Return the [X, Y] coordinate for the center point of the cell that contains the specified text.  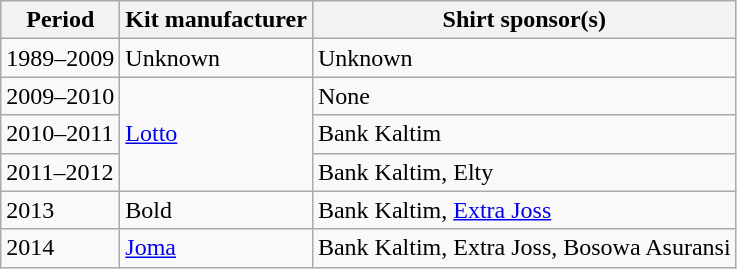
2009–2010 [60, 96]
1989–2009 [60, 58]
Lotto [216, 134]
Joma [216, 248]
Bank Kaltim, Extra Joss, Bosowa Asuransi [524, 248]
Bold [216, 210]
Bank Kaltim, Extra Joss [524, 210]
Period [60, 20]
None [524, 96]
2014 [60, 248]
Kit manufacturer [216, 20]
Bank Kaltim [524, 134]
Shirt sponsor(s) [524, 20]
2013 [60, 210]
Bank Kaltim, Elty [524, 172]
2011–2012 [60, 172]
2010–2011 [60, 134]
